Return (X, Y) of the center of cell containing provided text 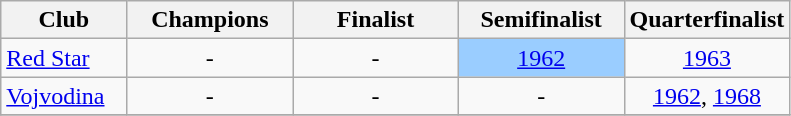
1962, 1968 (707, 96)
Quarterfinalist (707, 20)
Club (64, 20)
1962 (541, 58)
Vojvodina (64, 96)
Champions (210, 20)
Semifinalist (541, 20)
1963 (707, 58)
Red Star (64, 58)
Finalist (376, 20)
